For the text-containing cell, return its midpoint in (x, y) coordinate format. 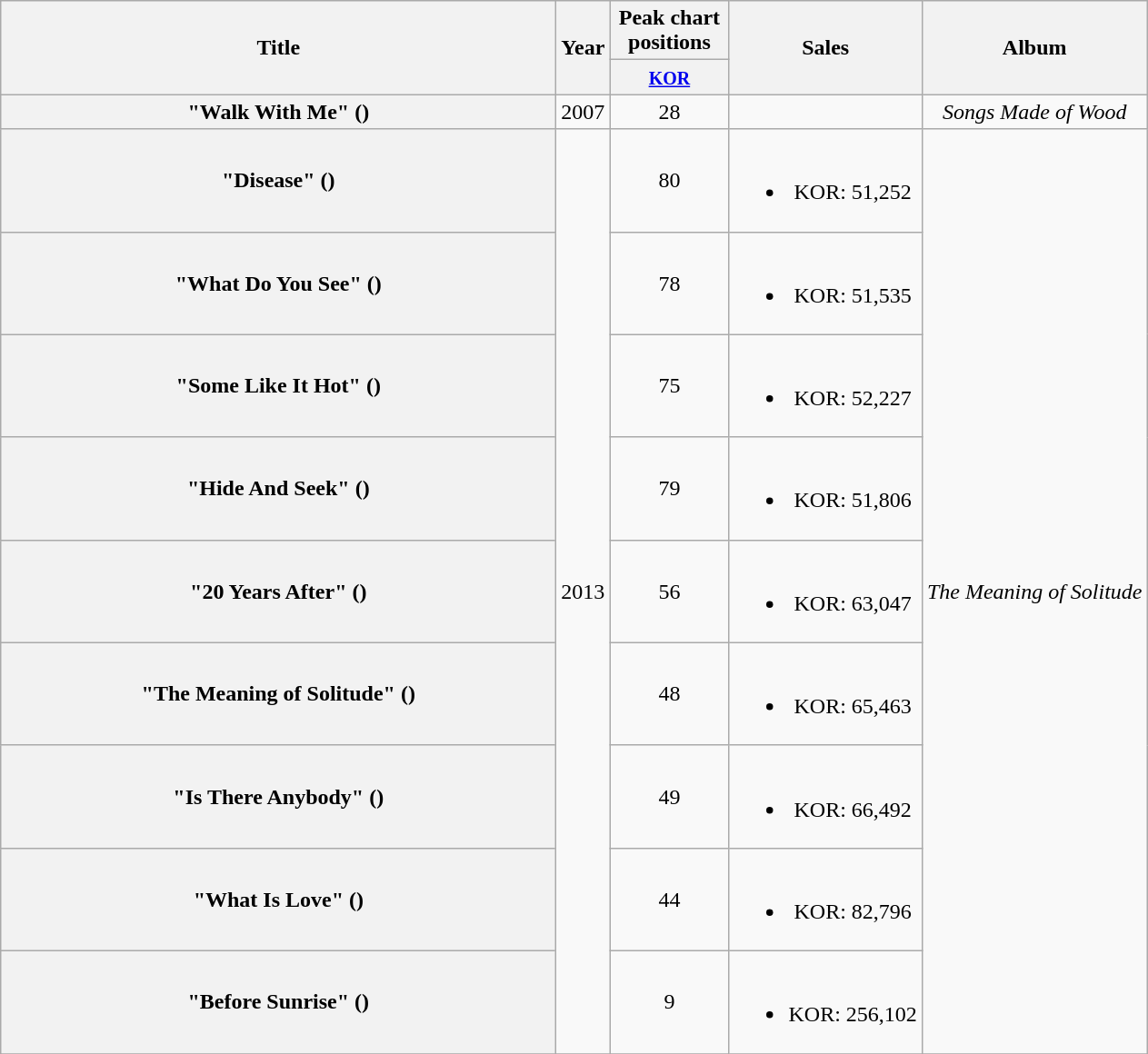
Title (278, 47)
"Walk With Me" () (278, 112)
KOR: 66,492 (825, 796)
49 (669, 796)
KOR: 51,806 (825, 489)
"Hide And Seek" () (278, 489)
75 (669, 385)
"Disease" () (278, 180)
"What Is Love" () (278, 900)
2007 (584, 112)
44 (669, 900)
KOR: 256,102 (825, 1001)
Sales (825, 47)
KOR (669, 77)
KOR: 51,535 (825, 283)
79 (669, 489)
48 (669, 694)
Songs Made of Wood (1034, 112)
"The Meaning of Solitude" () (278, 694)
KOR: 82,796 (825, 900)
56 (669, 591)
78 (669, 283)
Year (584, 47)
Album (1034, 47)
KOR: 51,252 (825, 180)
The Meaning of Solitude (1034, 592)
KOR: 65,463 (825, 694)
Peak chart positions (669, 31)
KOR: 63,047 (825, 591)
"What Do You See" () (278, 283)
9 (669, 1001)
"Some Like It Hot" () (278, 385)
80 (669, 180)
"20 Years After" () (278, 591)
"Before Sunrise" () (278, 1001)
28 (669, 112)
"Is There Anybody" () (278, 796)
KOR: 52,227 (825, 385)
2013 (584, 592)
